Find where the given text appears and provide that cell's center as [X, Y] coordinate. 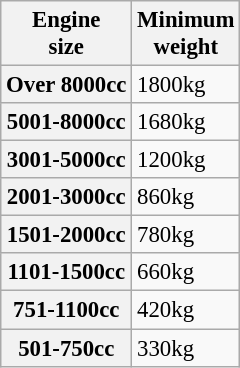
2001-3000cc [66, 197]
751-1100cc [66, 310]
660kg [186, 273]
Minimum weight [186, 34]
1200kg [186, 160]
420kg [186, 310]
330kg [186, 348]
1501-2000cc [66, 235]
5001-8000cc [66, 122]
1680kg [186, 122]
780kg [186, 235]
Engine size [66, 34]
3001-5000cc [66, 160]
860kg [186, 197]
1101-1500cc [66, 273]
Over 8000cc [66, 85]
1800kg [186, 85]
501-750cc [66, 348]
